From the cell containing the given text, extract its center point as [X, Y] coordinate. 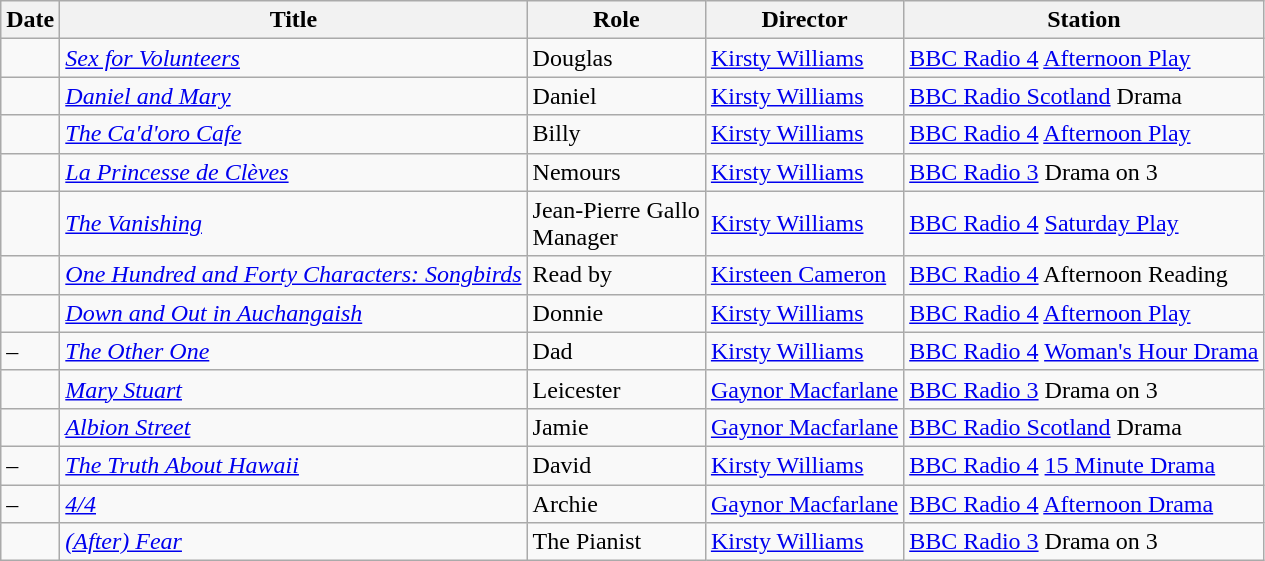
Role [616, 20]
4/4 [294, 503]
Sex for Volunteers [294, 58]
One Hundred and Forty Characters: Songbirds [294, 275]
BBC Radio 4 Woman's Hour Drama [1084, 351]
Donnie [616, 313]
Kirsteen Cameron [804, 275]
(After) Fear [294, 542]
Station [1084, 20]
The Pianist [616, 542]
BBC Radio 4 Saturday Play [1084, 224]
The Ca'd'oro Cafe [294, 134]
Jean-Pierre GalloManager [616, 224]
Title [294, 20]
BBC Radio 4 15 Minute Drama [1084, 465]
Date [30, 20]
Archie [616, 503]
Director [804, 20]
Down and Out in Auchangaish [294, 313]
Jamie [616, 427]
Mary Stuart [294, 389]
Dad [616, 351]
Leicester [616, 389]
Daniel and Mary [294, 96]
Albion Street [294, 427]
The Vanishing [294, 224]
Billy [616, 134]
Douglas [616, 58]
La Princesse de Clèves [294, 172]
Daniel [616, 96]
The Other One [294, 351]
Read by [616, 275]
David [616, 465]
BBC Radio 4 Afternoon Drama [1084, 503]
Nemours [616, 172]
BBC Radio 4 Afternoon Reading [1084, 275]
The Truth About Hawaii [294, 465]
